Find where the given text appears and provide that cell's center as (X, Y) coordinate. 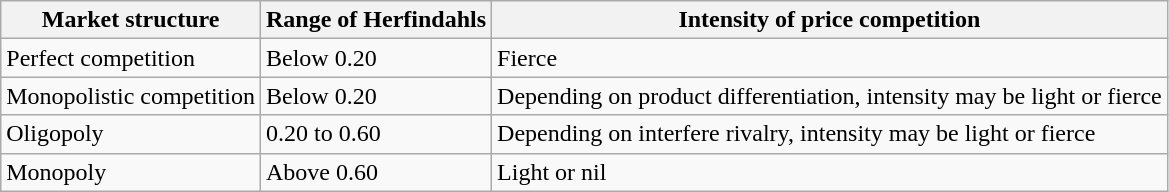
Monopoly (131, 172)
Above 0.60 (376, 172)
Monopolistic competition (131, 96)
Depending on product differentiation, intensity may be light or fierce (830, 96)
Intensity of price competition (830, 20)
Perfect competition (131, 58)
Market structure (131, 20)
Range of Herfindahls (376, 20)
Light or nil (830, 172)
Oligopoly (131, 134)
Fierce (830, 58)
0.20 to 0.60 (376, 134)
Depending on interfere rivalry, intensity may be light or fierce (830, 134)
